For the text-containing cell, return its midpoint in (X, Y) coordinate format. 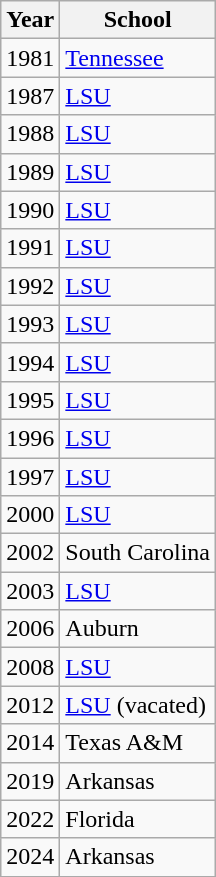
1988 (30, 134)
1992 (30, 286)
LSU (vacated) (138, 705)
2014 (30, 743)
2002 (30, 553)
Florida (138, 819)
1981 (30, 58)
1993 (30, 324)
1995 (30, 400)
1996 (30, 438)
2024 (30, 857)
1994 (30, 362)
2012 (30, 705)
1989 (30, 172)
South Carolina (138, 553)
Texas A&M (138, 743)
Year (30, 20)
1987 (30, 96)
School (138, 20)
2006 (30, 629)
Auburn (138, 629)
2008 (30, 667)
1990 (30, 210)
2003 (30, 591)
1991 (30, 248)
Tennessee (138, 58)
1997 (30, 477)
2019 (30, 781)
2022 (30, 819)
2000 (30, 515)
